Return the [x, y] coordinate for the center point of the cell that contains the specified text.  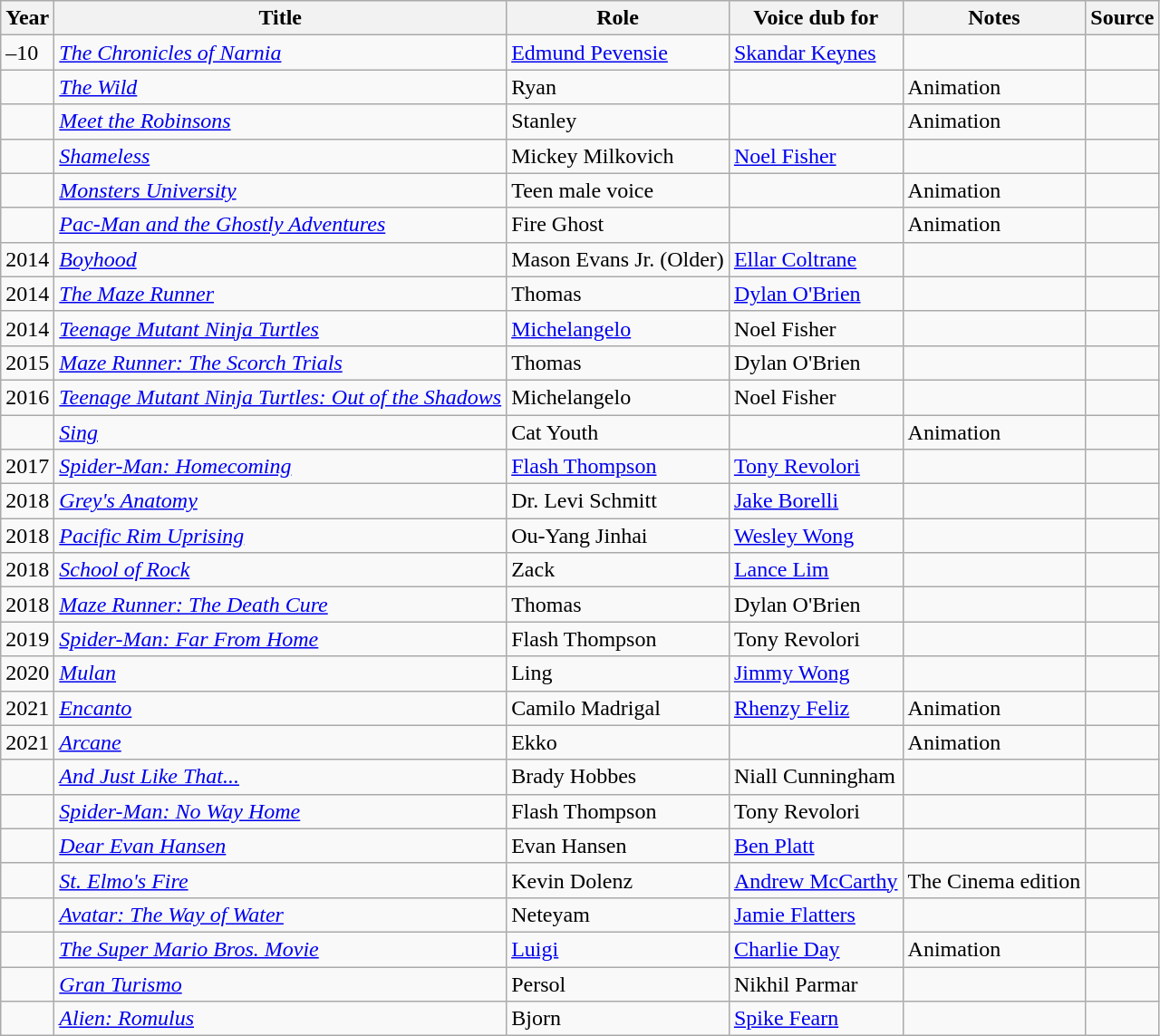
Dr. Levi Schmitt [618, 501]
Source [1122, 18]
Evan Hansen [618, 846]
Persol [618, 983]
Shameless [281, 156]
The Cinema edition [994, 880]
Wesley Wong [816, 536]
Rhenzy Feliz [816, 708]
2015 [27, 363]
Alien: Romulus [281, 1019]
Stanley [618, 121]
Ou-Yang Jinhai [618, 536]
Spider-Man: No Way Home [281, 811]
The Maze Runner [281, 294]
Andrew McCarthy [816, 880]
Teenage Mutant Ninja Turtles: Out of the Shadows [281, 397]
Lance Lim [816, 570]
Spike Fearn [816, 1019]
Encanto [281, 708]
2019 [27, 639]
St. Elmo's Fire [281, 880]
Voice dub for [816, 18]
Pacific Rim Uprising [281, 536]
Title [281, 18]
School of Rock [281, 570]
Nikhil Parmar [816, 983]
Pac-Man and the Ghostly Adventures [281, 225]
Zack [618, 570]
Fire Ghost [618, 225]
Meet the Robinsons [281, 121]
Brady Hobbes [618, 777]
Boyhood [281, 259]
Skandar Keynes [816, 53]
Spider-Man: Homecoming [281, 467]
Charlie Day [816, 949]
Luigi [618, 949]
Monsters University [281, 190]
Avatar: The Way of Water [281, 915]
Spider-Man: Far From Home [281, 639]
Ekko [618, 742]
Mason Evans Jr. (Older) [618, 259]
Mulan [281, 673]
Teen male voice [618, 190]
Role [618, 18]
Notes [994, 18]
Cat Youth [618, 432]
Jimmy Wong [816, 673]
Maze Runner: The Scorch Trials [281, 363]
Sing [281, 432]
The Super Mario Bros. Movie [281, 949]
Jake Borelli [816, 501]
Grey's Anatomy [281, 501]
Camilo Madrigal [618, 708]
Teenage Mutant Ninja Turtles [281, 328]
Niall Cunningham [816, 777]
Ellar Coltrane [816, 259]
The Wild [281, 87]
Edmund Pevensie [618, 53]
Year [27, 18]
Ryan [618, 87]
2017 [27, 467]
Neteyam [618, 915]
2016 [27, 397]
And Just Like That... [281, 777]
Arcane [281, 742]
Maze Runner: The Death Cure [281, 605]
2020 [27, 673]
Kevin Dolenz [618, 880]
The Chronicles of Narnia [281, 53]
Mickey Milkovich [618, 156]
Ben Platt [816, 846]
Dear Evan Hansen [281, 846]
–10 [27, 53]
Gran Turismo [281, 983]
Bjorn [618, 1019]
Ling [618, 673]
Jamie Flatters [816, 915]
